Locate the cell with the specified text and output its (X, Y) center coordinate. 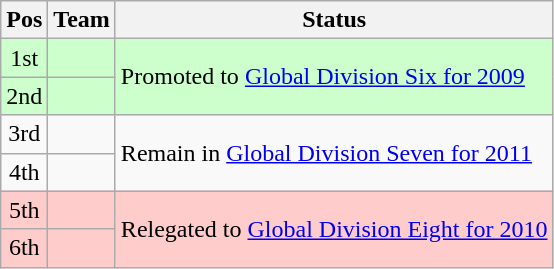
Team (82, 20)
2nd (24, 96)
Promoted to Global Division Six for 2009 (334, 77)
Relegated to Global Division Eight for 2010 (334, 229)
4th (24, 172)
5th (24, 210)
1st (24, 58)
Status (334, 20)
Pos (24, 20)
3rd (24, 134)
Remain in Global Division Seven for 2011 (334, 153)
6th (24, 248)
